Identify which cell holds the provided text, then report its [x, y] central coordinate. 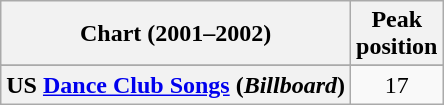
17 [397, 85]
Chart (2001–2002) [176, 34]
Peakposition [397, 34]
US Dance Club Songs (Billboard) [176, 85]
